From the cell containing the given text, extract its center point as (X, Y) coordinate. 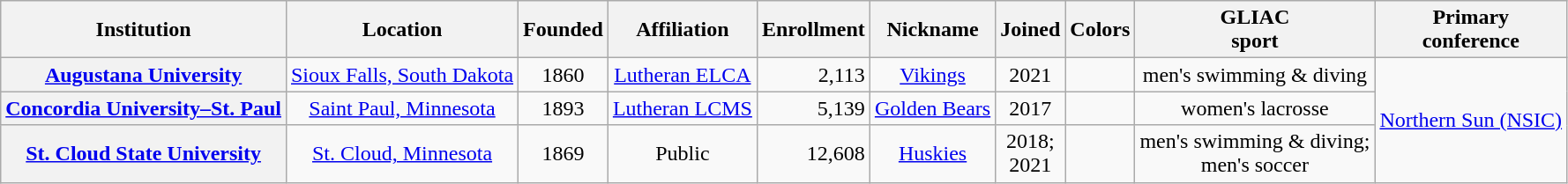
Founded (564, 30)
Huskies (932, 153)
Enrollment (813, 30)
St. Cloud, Minnesota (402, 153)
Colors (1101, 30)
2017 (1030, 108)
GLIACsport (1255, 30)
1893 (564, 108)
1869 (564, 153)
Primaryconference (1471, 30)
Sioux Falls, South Dakota (402, 75)
1860 (564, 75)
men's swimming & diving;men's soccer (1255, 153)
Institution (144, 30)
Vikings (932, 75)
Public (683, 153)
women's lacrosse (1255, 108)
men's swimming & diving (1255, 75)
Saint Paul, Minnesota (402, 108)
Lutheran ELCA (683, 75)
12,608 (813, 153)
Northern Sun (NSIC) (1471, 120)
2,113 (813, 75)
Augustana University (144, 75)
Golden Bears (932, 108)
Lutheran LCMS (683, 108)
2018;2021 (1030, 153)
Affiliation (683, 30)
2021 (1030, 75)
Joined (1030, 30)
Nickname (932, 30)
5,139 (813, 108)
St. Cloud State University (144, 153)
Concordia University–St. Paul (144, 108)
Location (402, 30)
